Return the (X, Y) coordinate for the center point of the cell that contains the specified text.  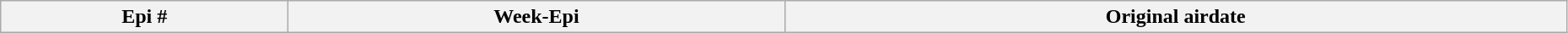
Epi # (145, 17)
Week-Epi (536, 17)
Original airdate (1176, 17)
